Detect which cell encompasses the target text, then output its [X, Y] center coordinate. 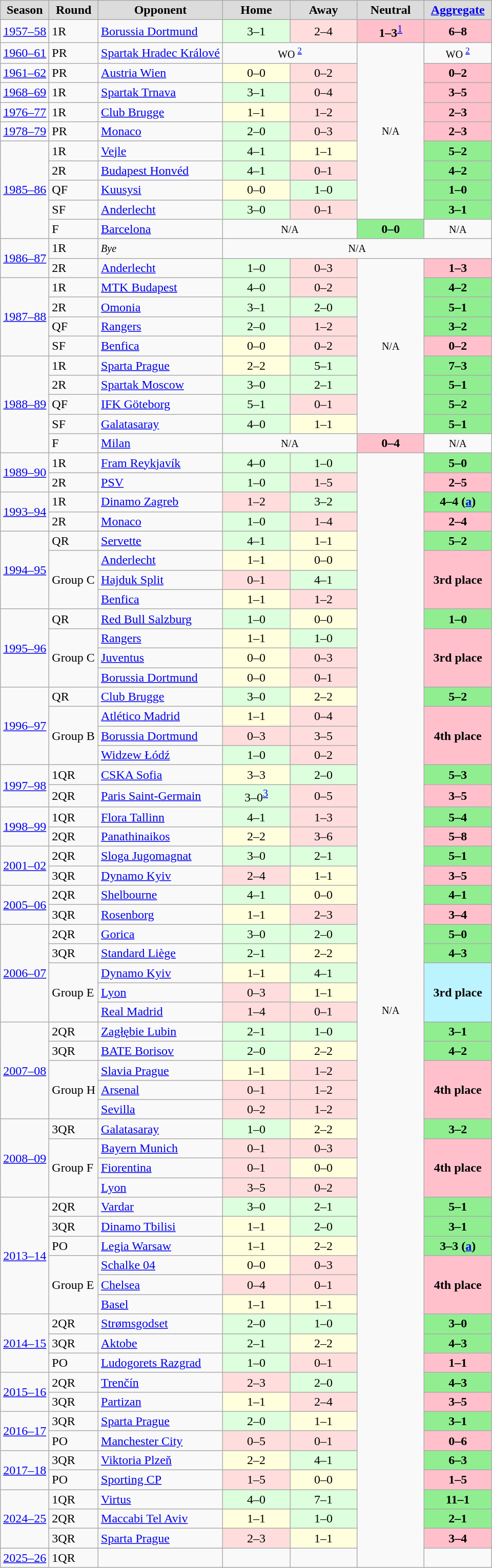
Barcelona [161, 229]
Kuusysi [161, 190]
1986–87 [25, 258]
2017–18 [25, 1470]
4–4 (a) [458, 502]
Strømsgodset [161, 1324]
Red Bull Salzburg [161, 619]
7–3 [458, 366]
Milan [161, 443]
7–1 [324, 1499]
5–8 [458, 837]
Maccabi Tel Aviv [161, 1519]
2025–26 [25, 1558]
Ludogorets Razgrad [161, 1363]
Spartak Moscow [161, 385]
2–5 [458, 482]
1998–99 [25, 827]
1988–89 [25, 405]
Gorica [161, 934]
1995–96 [25, 648]
2024–25 [25, 1519]
Omonia [161, 307]
Aktobe [161, 1343]
Bayern Munich [161, 1149]
3–03 [256, 796]
BATE Borisov [161, 1051]
6–8 [458, 32]
2014–15 [25, 1343]
Dinamo Zagreb [161, 502]
Zagłębie Lubin [161, 1031]
Fram Reykjavík [161, 463]
Paris Saint-Germain [161, 796]
Servette [161, 541]
Budapest Honvéd [161, 171]
2005–06 [25, 905]
Spartak Trnava [161, 93]
11–1 [458, 1499]
Fiorentina [161, 1168]
1989–90 [25, 473]
1978–79 [25, 132]
Virtus [161, 1499]
5–4 [458, 817]
Neutral [391, 10]
Opponent [161, 10]
Season [25, 10]
1960–61 [25, 53]
2016–17 [25, 1431]
2006–07 [25, 973]
Sporting CP [161, 1480]
Chelsea [161, 1285]
MTK Budapest [161, 287]
Arsenal [161, 1090]
1985–86 [25, 190]
Shelbourne [161, 895]
Spartak Hradec Králové [161, 53]
Home [256, 10]
Group H [74, 1090]
Away [324, 10]
Aggregate [458, 10]
2001–02 [25, 866]
Round [74, 10]
1987–88 [25, 316]
5–3 [458, 775]
Hajduk Split [161, 580]
2008–09 [25, 1158]
Legia Warsaw [161, 1246]
Sloga Jugomagnat [161, 856]
Slavia Prague [161, 1070]
Vardar [161, 1207]
Flora Tallinn [161, 817]
1976–77 [25, 112]
Partizan [161, 1402]
CSKA Sofia [161, 775]
1993–94 [25, 512]
1996–97 [25, 726]
Viktoria Plzeň [161, 1460]
Juventus [161, 658]
Rosenborg [161, 915]
Real Madrid [161, 1012]
Schalke 04 [161, 1265]
0–6 [458, 1440]
Manchester City [161, 1440]
Group B [74, 736]
Basel [161, 1304]
2013–14 [25, 1256]
3–3 [256, 775]
Widzew Łódź [161, 755]
Sevilla [161, 1109]
Bye [161, 248]
PSV [161, 482]
1961–62 [25, 73]
Group F [74, 1168]
1–31 [391, 32]
Vejle [161, 151]
IFK Göteborg [161, 405]
Dinamo Tbilisi [161, 1226]
3–3 (a) [458, 1246]
Atlético Madrid [161, 716]
1994–95 [25, 570]
3–6 [324, 837]
Standard Liège [161, 953]
Trenčín [161, 1382]
2015–16 [25, 1392]
Panathinaikos [161, 837]
1968–69 [25, 93]
Austria Wien [161, 73]
1997–98 [25, 787]
2007–08 [25, 1070]
6–3 [458, 1460]
1957–58 [25, 32]
